Locate the cell with the specified text and output its (X, Y) center coordinate. 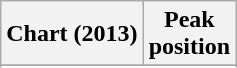
Peakposition (189, 34)
Chart (2013) (72, 34)
